Find where the given text appears and provide that cell's center as [X, Y] coordinate. 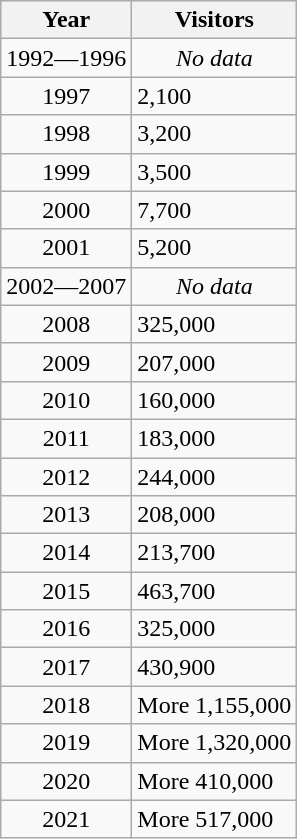
2014 [66, 553]
2015 [66, 591]
207,000 [214, 362]
More 1,320,000 [214, 743]
1997 [66, 96]
More 1,155,000 [214, 705]
2013 [66, 515]
463,700 [214, 591]
160,000 [214, 400]
Visitors [214, 20]
2012 [66, 477]
2011 [66, 438]
430,900 [214, 667]
1998 [66, 134]
2021 [66, 819]
More 410,000 [214, 781]
2001 [66, 248]
2000 [66, 210]
213,700 [214, 553]
3,200 [214, 134]
183,000 [214, 438]
5,200 [214, 248]
More 517,000 [214, 819]
7,700 [214, 210]
2016 [66, 629]
2010 [66, 400]
3,500 [214, 172]
Year [66, 20]
2002—2007 [66, 286]
2008 [66, 324]
2020 [66, 781]
244,000 [214, 477]
1999 [66, 172]
2,100 [214, 96]
208,000 [214, 515]
2018 [66, 705]
1992—1996 [66, 58]
2009 [66, 362]
2019 [66, 743]
2017 [66, 667]
